For the text-containing cell, return its midpoint in [x, y] coordinate format. 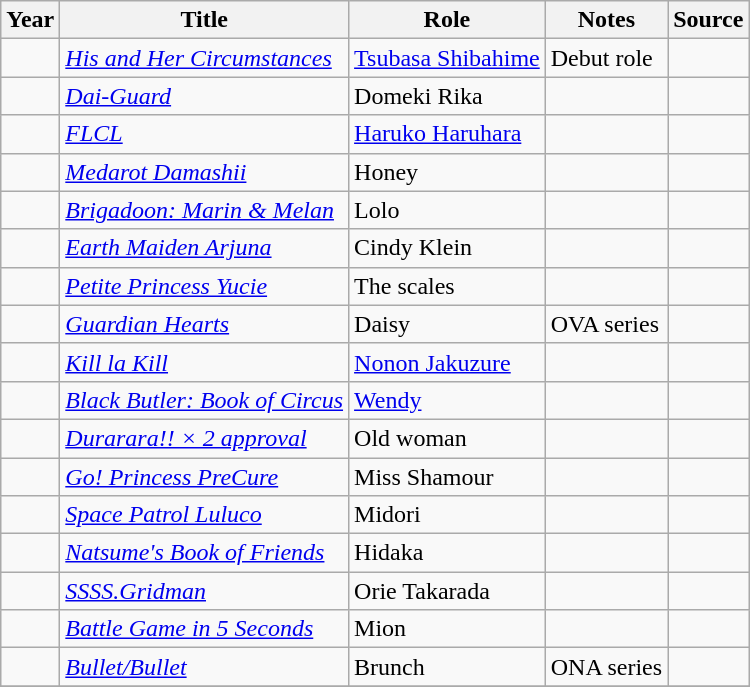
Go! Princess PreCure [204, 477]
Title [204, 20]
Brunch [448, 667]
Earth Maiden Arjuna [204, 248]
His and Her Circumstances [204, 58]
Dai-Guard [204, 96]
Durarara!! × 2 approval [204, 438]
Midori [448, 515]
Space Patrol Luluco [204, 515]
OVA series [606, 324]
Notes [606, 20]
Miss Shamour [448, 477]
Guardian Hearts [204, 324]
Role [448, 20]
SSSS.Gridman [204, 591]
Orie Takarada [448, 591]
ONA series [606, 667]
Tsubasa Shibahime [448, 58]
Haruko Haruhara [448, 134]
Bullet/Bullet [204, 667]
Nonon Jakuzure [448, 362]
Domeki Rika [448, 96]
Black Butler: Book of Circus [204, 400]
Daisy [448, 324]
Source [708, 20]
Petite Princess Yucie [204, 286]
The scales [448, 286]
Wendy [448, 400]
Kill la Kill [204, 362]
Battle Game in 5 Seconds [204, 629]
FLCL [204, 134]
Honey [448, 172]
Mion [448, 629]
Year [30, 20]
Old woman [448, 438]
Lolo [448, 210]
Cindy Klein [448, 248]
Debut role [606, 58]
Brigadoon: Marin & Melan [204, 210]
Hidaka [448, 553]
Medarot Damashii [204, 172]
Natsume's Book of Friends [204, 553]
